Detect which cell encompasses the target text, then output its [X, Y] center coordinate. 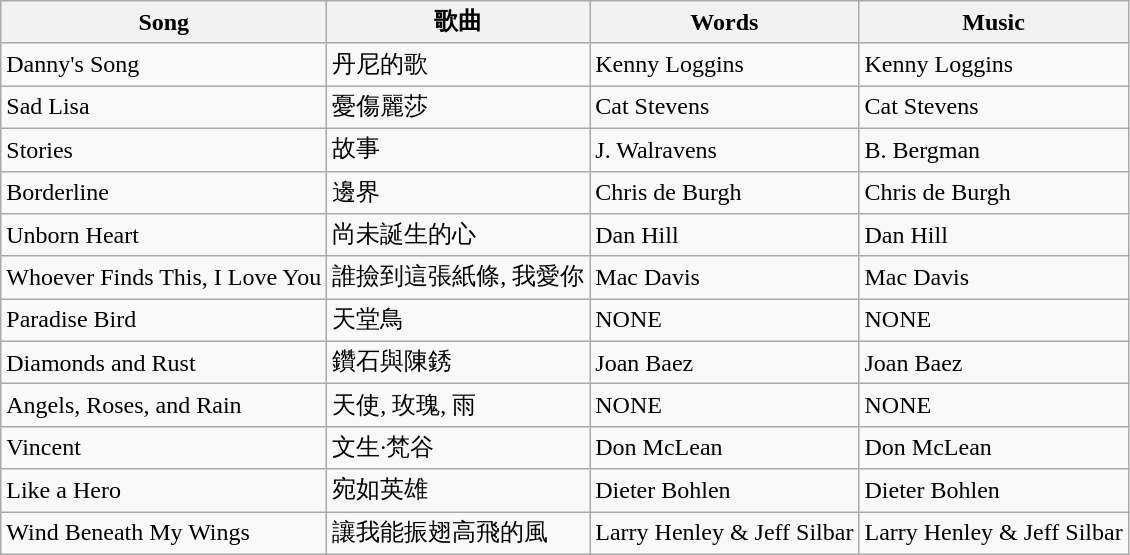
Vincent [164, 448]
誰撿到這張紙條, 我愛你 [458, 278]
故事 [458, 150]
Paradise Bird [164, 320]
Like a Hero [164, 490]
Music [994, 22]
憂傷麗莎 [458, 108]
Sad Lisa [164, 108]
Angels, Roses, and Rain [164, 406]
Stories [164, 150]
Wind Beneath My Wings [164, 534]
文生·梵谷 [458, 448]
Diamonds and Rust [164, 362]
Words [724, 22]
丹尼的歌 [458, 64]
讓我能振翅高飛的風 [458, 534]
J. Walravens [724, 150]
天使, 玫瑰, 雨 [458, 406]
邊界 [458, 192]
Song [164, 22]
歌曲 [458, 22]
Whoever Finds This, I Love You [164, 278]
Unborn Heart [164, 236]
鑽石與陳銹 [458, 362]
Danny's Song [164, 64]
天堂鳥 [458, 320]
Borderline [164, 192]
宛如英雄 [458, 490]
B. Bergman [994, 150]
尚未誕生的心 [458, 236]
